Return [x, y] of the center of cell containing provided text 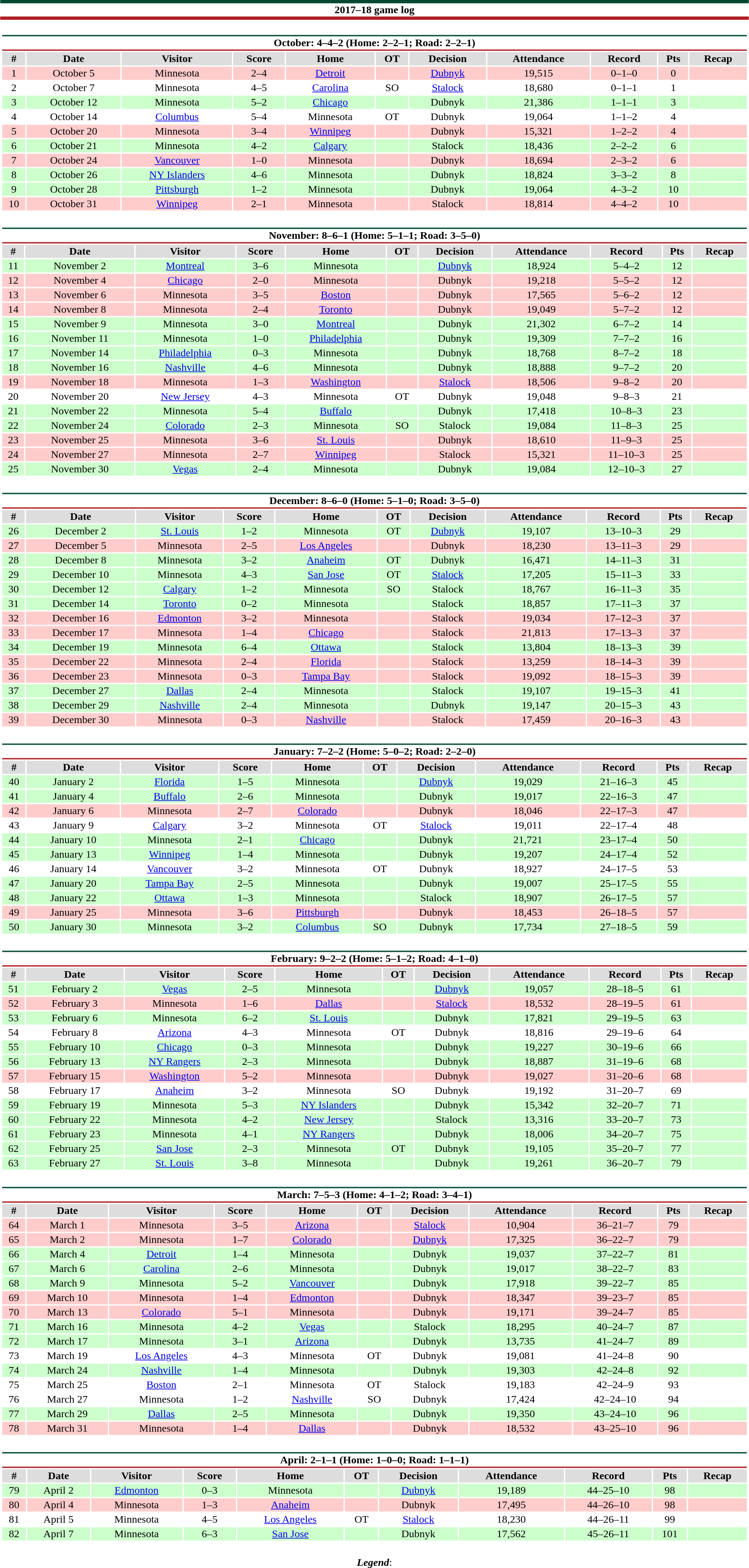
13–11–3 [624, 546]
12–10–3 [626, 469]
5–7–2 [626, 309]
October 31 [74, 204]
45–26–11 [608, 1534]
70 [14, 1312]
March 25 [67, 1385]
March 29 [67, 1414]
October 14 [74, 117]
76 [14, 1399]
17,918 [520, 1283]
November 27 [80, 454]
13,735 [520, 1341]
December 30 [81, 720]
17,821 [539, 1018]
41–24–8 [615, 1356]
6–7–2 [626, 324]
30–19–6 [625, 1047]
54 [13, 1032]
13 [13, 295]
18,924 [541, 266]
10,904 [520, 1225]
December 27 [81, 691]
1–1–1 [624, 102]
19,183 [520, 1385]
February 15 [74, 1076]
36–20–7 [625, 1163]
22–17–3 [618, 811]
April 4 [59, 1505]
49 [14, 913]
40–24–7 [615, 1327]
5–3 [250, 1105]
7 [14, 161]
November 11 [80, 338]
14–11–3 [624, 560]
December 17 [81, 633]
March 4 [67, 1254]
March 1 [67, 1225]
32 [13, 618]
93 [673, 1385]
March 6 [67, 1269]
80 [14, 1505]
November: 8–6–1 (Home: 5–1–1; Road: 3–5–0) [374, 236]
November 24 [80, 425]
1–6 [250, 1003]
January 30 [73, 927]
18,006 [539, 1134]
February 3 [74, 1003]
January 6 [73, 811]
9–8–2 [626, 382]
11–9–3 [626, 440]
8–7–2 [626, 353]
18,453 [528, 913]
19,027 [539, 1076]
1–2–2 [624, 132]
24–17–5 [618, 869]
89 [673, 1341]
29–19–6 [625, 1032]
November 16 [80, 367]
21–16–3 [618, 782]
67 [14, 1269]
December 29 [81, 705]
18,694 [539, 161]
2–2–2 [624, 146]
13–10–3 [624, 531]
26–18–5 [618, 913]
February 8 [74, 1032]
19,227 [539, 1047]
October 5 [74, 73]
19,034 [536, 618]
March 24 [67, 1370]
November 20 [80, 396]
21,721 [528, 840]
0–2 [249, 604]
19,081 [520, 1356]
101 [670, 1534]
19,207 [528, 855]
20–15–3 [624, 705]
51 [13, 989]
99 [670, 1520]
35–20–7 [625, 1148]
83 [673, 1269]
January 13 [73, 855]
6–4 [249, 647]
18,347 [520, 1298]
18,907 [528, 898]
43–25–10 [615, 1428]
22 [13, 425]
17,734 [528, 927]
16,471 [536, 560]
17,495 [511, 1505]
January 14 [73, 869]
3–4 [259, 132]
3–8 [250, 1163]
January 25 [73, 913]
17,562 [511, 1534]
November 2 [80, 266]
19,049 [541, 309]
19,261 [539, 1163]
March 2 [67, 1240]
13,316 [539, 1119]
28–19–5 [625, 1003]
4–4–2 [624, 204]
December 12 [81, 589]
36 [13, 676]
40 [14, 782]
74 [14, 1370]
18,888 [541, 367]
February 22 [74, 1119]
34 [13, 647]
January 22 [73, 898]
22–16–3 [618, 797]
39–22–7 [615, 1283]
January 4 [73, 797]
3–1 [240, 1341]
56 [13, 1061]
32–20–7 [625, 1105]
42–24–8 [615, 1370]
November 9 [80, 324]
October 20 [74, 132]
17,424 [520, 1399]
21,813 [536, 633]
17,205 [536, 575]
11–8–3 [626, 425]
28–18–5 [625, 989]
94 [673, 1399]
5 [14, 132]
19,037 [520, 1254]
44–25–10 [608, 1491]
18,816 [539, 1032]
23–17–4 [618, 840]
19,048 [541, 396]
March 31 [67, 1428]
January 9 [73, 826]
19,303 [520, 1370]
17,325 [520, 1240]
1–1–2 [624, 117]
17–11–3 [624, 604]
0–1–1 [624, 88]
18–13–3 [624, 647]
December 22 [81, 662]
December 8 [81, 560]
18,927 [528, 869]
31–20–6 [625, 1076]
February 27 [74, 1163]
39–23–7 [615, 1298]
18,767 [536, 589]
19,192 [539, 1090]
October 12 [74, 102]
2–3–2 [624, 161]
78 [14, 1428]
46 [14, 869]
13,259 [536, 662]
March 19 [67, 1356]
60 [13, 1119]
16–11–3 [624, 589]
March 17 [67, 1341]
19 [13, 382]
November 25 [80, 440]
22–17–4 [618, 826]
25–17–5 [618, 884]
October 21 [74, 146]
36–22–7 [615, 1240]
36–21–7 [615, 1225]
87 [673, 1327]
15 [13, 324]
2–0 [261, 280]
January: 7–2–2 (Home: 5–0–2; Road: 2–2–0) [374, 751]
November 6 [80, 295]
38 [13, 705]
17 [13, 353]
92 [673, 1370]
18,680 [539, 88]
October 26 [74, 175]
April 7 [59, 1534]
19,350 [520, 1414]
February 10 [74, 1047]
34–20–7 [625, 1134]
February 25 [74, 1148]
90 [673, 1356]
December 16 [81, 618]
19,147 [536, 705]
15–11–3 [624, 575]
19,218 [541, 280]
October: 4–4–2 (Home: 2–2–1; Road: 2–2–1) [374, 43]
April 5 [59, 1520]
18,887 [539, 1061]
January 2 [73, 782]
33–20–7 [625, 1119]
43–24–10 [615, 1414]
19,189 [511, 1491]
11–10–3 [626, 454]
30 [13, 589]
March 9 [67, 1283]
9–7–2 [626, 367]
3–0 [261, 324]
6–3 [209, 1534]
17–13–3 [624, 633]
21,302 [541, 324]
December: 8–6–0 (Home: 5–1–0; Road: 3–5–0) [374, 501]
17,418 [541, 411]
November 18 [80, 382]
62 [13, 1148]
February 23 [74, 1134]
1–7 [240, 1240]
44–26–11 [608, 1520]
11 [13, 266]
31–20–7 [625, 1090]
42–24–10 [615, 1399]
17,565 [541, 295]
April 2 [59, 1491]
October 28 [74, 190]
March 16 [67, 1327]
19,105 [539, 1148]
65 [14, 1240]
42–24–9 [615, 1385]
19,092 [536, 676]
19,171 [520, 1312]
December 5 [81, 546]
19,007 [528, 884]
26–17–5 [618, 898]
18,295 [520, 1327]
December 10 [81, 575]
4–1 [250, 1134]
4–3–2 [624, 190]
3–3–2 [624, 175]
13,804 [536, 647]
November 8 [80, 309]
42 [14, 811]
10–8–3 [626, 411]
18,436 [539, 146]
15,342 [539, 1105]
April: 2–1–1 (Home: 1–0–0; Road: 1–1–1) [374, 1460]
5–4–2 [626, 266]
March 10 [67, 1298]
1–5 [246, 782]
February: 9–2–2 (Home: 5–1–2; Road: 4–1–0) [374, 959]
9–8–3 [626, 396]
5–5–2 [626, 280]
24–17–4 [618, 855]
17,459 [536, 720]
18,768 [541, 353]
December 19 [81, 647]
41–24–7 [615, 1341]
November 14 [80, 353]
November 22 [80, 411]
7–7–2 [626, 338]
February 6 [74, 1018]
19,011 [528, 826]
18,857 [536, 604]
18,046 [528, 811]
5–1 [240, 1312]
19,057 [539, 989]
19,029 [528, 782]
18–14–3 [624, 662]
20–16–3 [624, 720]
October 7 [74, 88]
February 17 [74, 1090]
27–18–5 [618, 927]
58 [13, 1090]
December 14 [81, 604]
72 [14, 1341]
December 23 [81, 676]
18–15–3 [624, 676]
18,814 [539, 204]
October 24 [74, 161]
17–12–3 [624, 618]
82 [14, 1534]
March 13 [67, 1312]
December 2 [81, 531]
18,824 [539, 175]
November 4 [80, 280]
5–6–2 [626, 295]
0–1–0 [624, 73]
0 [673, 73]
18,610 [541, 440]
44 [14, 840]
February 13 [74, 1061]
44–26–10 [608, 1505]
January 10 [73, 840]
March: 7–5–3 (Home: 4–1–2; Road: 3–4–1) [374, 1195]
18,506 [541, 382]
19–15–3 [624, 691]
2 [14, 88]
January 20 [73, 884]
19,309 [541, 338]
February 19 [74, 1105]
9 [14, 190]
29–19–5 [625, 1018]
November 30 [80, 469]
February 2 [74, 989]
37–22–7 [615, 1254]
24 [13, 454]
21,386 [539, 102]
39–24–7 [615, 1312]
2017–18 game log [374, 10]
38–22–7 [615, 1269]
March 27 [67, 1399]
6–2 [250, 1018]
31–19–6 [625, 1061]
19,515 [539, 73]
26 [13, 531]
28 [13, 560]
